Identify which cell holds the provided text, then report its (X, Y) central coordinate. 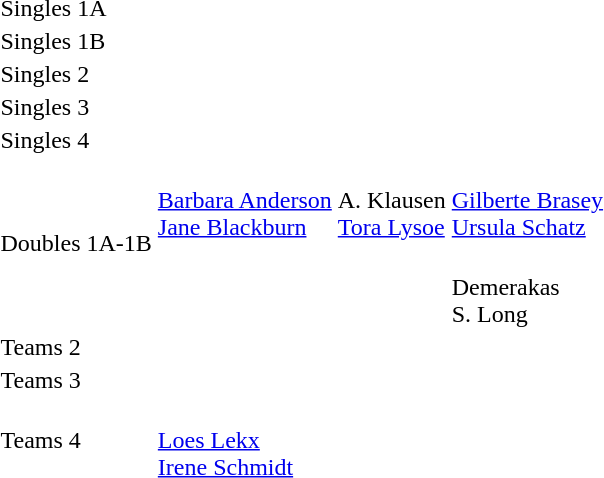
Gilberte Brasey Ursula Schatz (527, 200)
Barbara Anderson Jane Blackburn (244, 244)
Demerakas S. Long (527, 287)
A. Klausen Tora Lysoe (392, 244)
